Search for the cell housing the specified text and yield its (X, Y) center coordinate. 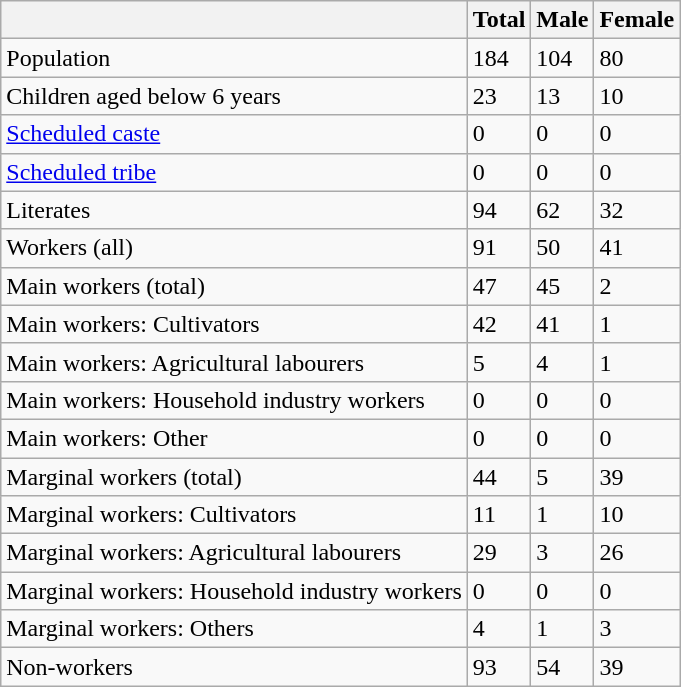
91 (499, 248)
Main workers: Household industry workers (234, 400)
50 (562, 248)
47 (499, 286)
Scheduled tribe (234, 172)
Workers (all) (234, 248)
Marginal workers: Agricultural labourers (234, 553)
62 (562, 210)
Total (499, 20)
Main workers: Other (234, 438)
94 (499, 210)
Male (562, 20)
Marginal workers: Others (234, 629)
Marginal workers: Household industry workers (234, 591)
45 (562, 286)
Children aged below 6 years (234, 96)
23 (499, 96)
26 (637, 553)
184 (499, 58)
Marginal workers: Cultivators (234, 515)
42 (499, 324)
2 (637, 286)
93 (499, 667)
29 (499, 553)
Main workers: Cultivators (234, 324)
Non-workers (234, 667)
80 (637, 58)
13 (562, 96)
54 (562, 667)
44 (499, 477)
Literates (234, 210)
104 (562, 58)
Main workers (total) (234, 286)
Scheduled caste (234, 134)
Marginal workers (total) (234, 477)
Female (637, 20)
Main workers: Agricultural labourers (234, 362)
11 (499, 515)
32 (637, 210)
Population (234, 58)
